Search for the cell housing the specified text and yield its (X, Y) center coordinate. 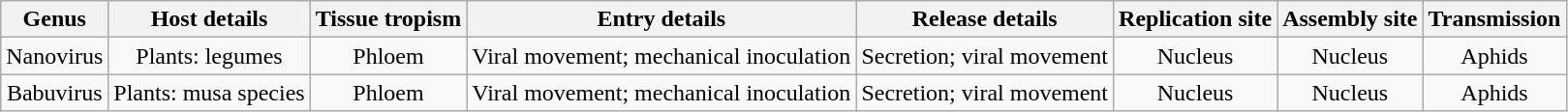
Babuvirus (54, 93)
Assembly site (1350, 19)
Nanovirus (54, 56)
Plants: legumes (209, 56)
Tissue tropism (388, 19)
Plants: musa species (209, 93)
Release details (985, 19)
Host details (209, 19)
Replication site (1195, 19)
Entry details (661, 19)
Transmission (1494, 19)
Genus (54, 19)
